Determine the [x, y] coordinate at the center of the cell enclosing the given text.  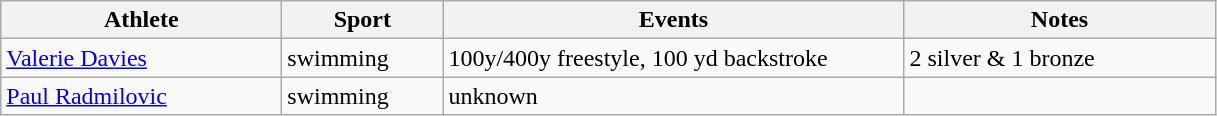
100y/400y freestyle, 100 yd backstroke [674, 58]
2 silver & 1 bronze [1060, 58]
Notes [1060, 20]
unknown [674, 96]
Paul Radmilovic [142, 96]
Athlete [142, 20]
Sport [362, 20]
Valerie Davies [142, 58]
Events [674, 20]
